Find where the given text appears and provide that cell's center as [x, y] coordinate. 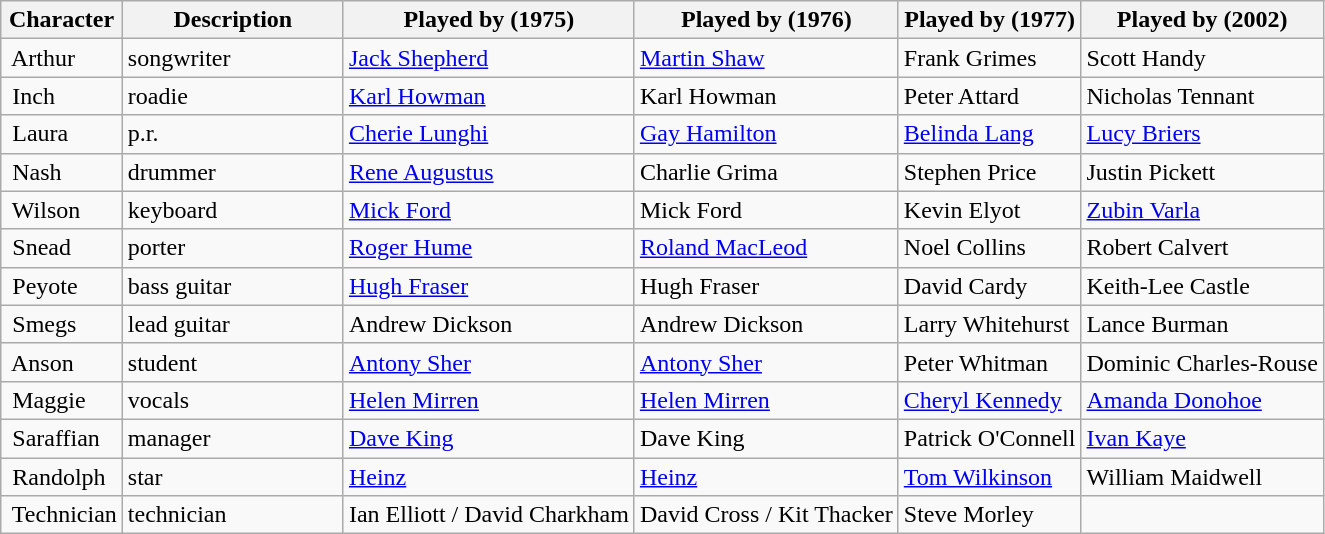
Technician [62, 515]
Justin Pickett [1202, 172]
manager [232, 438]
Peyote [62, 286]
Played by (1977) [990, 20]
porter [232, 248]
technician [232, 515]
Played by (2002) [1202, 20]
Martin Shaw [766, 58]
Character [62, 20]
Cherie Lunghi [488, 134]
Description [232, 20]
vocals [232, 400]
Nicholas Tennant [1202, 96]
Roger Hume [488, 248]
Peter Whitman [990, 362]
Arthur [62, 58]
Scott Handy [1202, 58]
Played by (1975) [488, 20]
Maggie [62, 400]
Rene Augustus [488, 172]
Steve Morley [990, 515]
Laura [62, 134]
Smegs [62, 324]
Inch [62, 96]
student [232, 362]
Tom Wilkinson [990, 477]
Frank Grimes [990, 58]
Kevin Elyot [990, 210]
William Maidwell [1202, 477]
Peter Attard [990, 96]
Randolph [62, 477]
drummer [232, 172]
Lucy Briers [1202, 134]
Cheryl Kennedy [990, 400]
David Cross / Kit Thacker [766, 515]
Snead [62, 248]
Ivan Kaye [1202, 438]
Robert Calvert [1202, 248]
Keith-Lee Castle [1202, 286]
Played by (1976) [766, 20]
Gay Hamilton [766, 134]
Patrick O'Connell [990, 438]
Amanda Donohoe [1202, 400]
p.r. [232, 134]
keyboard [232, 210]
Belinda Lang [990, 134]
Saraffian [62, 438]
roadie [232, 96]
Lance Burman [1202, 324]
Ian Elliott / David Charkham [488, 515]
Larry Whitehurst [990, 324]
David Cardy [990, 286]
lead guitar [232, 324]
bass guitar [232, 286]
Roland MacLeod [766, 248]
Zubin Varla [1202, 210]
Charlie Grima [766, 172]
Wilson [62, 210]
Dominic Charles-Rouse [1202, 362]
Nash [62, 172]
Jack Shepherd [488, 58]
songwriter [232, 58]
Anson [62, 362]
star [232, 477]
Noel Collins [990, 248]
Stephen Price [990, 172]
